Locate the cell with the specified text and output its [X, Y] center coordinate. 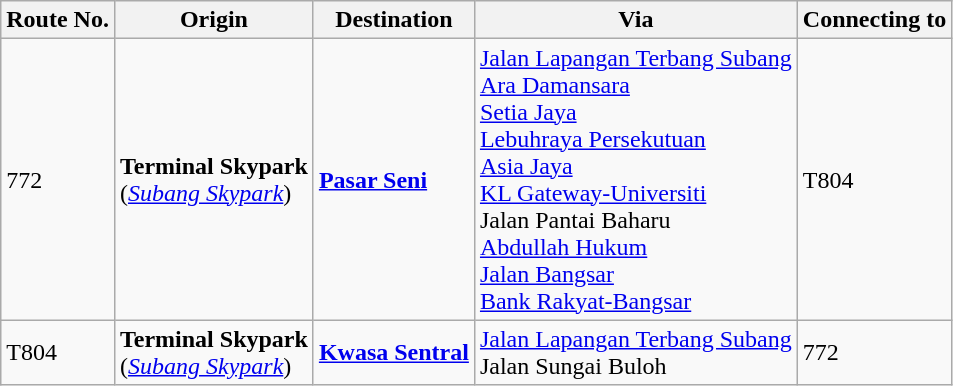
Origin [214, 20]
Destination [394, 20]
Jalan Lapangan Terbang SubangJalan Sungai Buloh [636, 352]
Via [636, 20]
Route No. [58, 20]
Kwasa Sentral [394, 352]
Connecting to [874, 20]
Pasar Seni [394, 180]
